For the text-containing cell, return its midpoint in [X, Y] coordinate format. 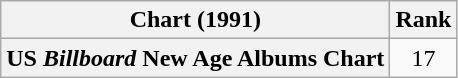
17 [424, 58]
Rank [424, 20]
Chart (1991) [196, 20]
US Billboard New Age Albums Chart [196, 58]
